Return (X, Y) of the center of cell containing provided text 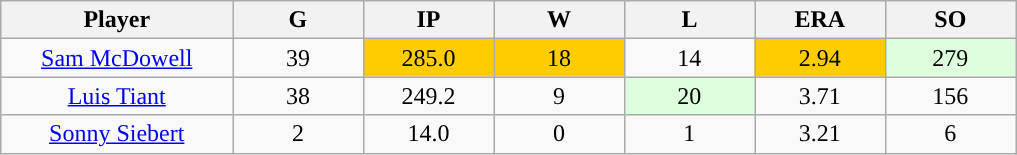
6 (950, 134)
38 (298, 96)
0 (559, 134)
14 (689, 58)
SO (950, 20)
285.0 (428, 58)
9 (559, 96)
2 (298, 134)
3.71 (820, 96)
2.94 (820, 58)
14.0 (428, 134)
Player (117, 20)
IP (428, 20)
Sam McDowell (117, 58)
20 (689, 96)
Sonny Siebert (117, 134)
G (298, 20)
3.21 (820, 134)
39 (298, 58)
1 (689, 134)
279 (950, 58)
156 (950, 96)
L (689, 20)
249.2 (428, 96)
Luis Tiant (117, 96)
W (559, 20)
ERA (820, 20)
18 (559, 58)
